Output the (x, y) coordinate of the center of the cell containing the given text.  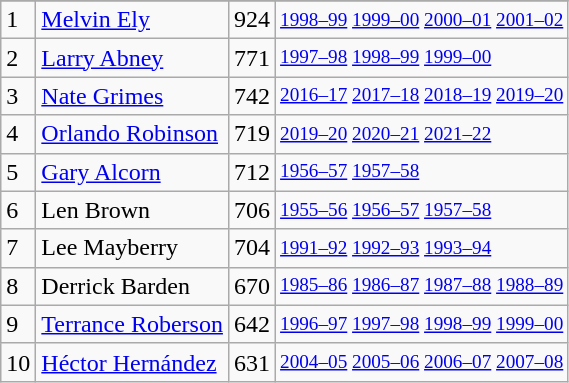
1996–97 1997–98 1998–99 1999–00 (422, 324)
642 (252, 324)
Orlando Robinson (132, 134)
10 (18, 362)
670 (252, 286)
5 (18, 172)
Nate Grimes (132, 96)
Lee Mayberry (132, 248)
742 (252, 96)
719 (252, 134)
1985–86 1986–87 1987–88 1988–89 (422, 286)
1998–99 1999–00 2000–01 2001–02 (422, 20)
Terrance Roberson (132, 324)
6 (18, 210)
1955–56 1956–57 1957–58 (422, 210)
712 (252, 172)
Larry Abney (132, 58)
3 (18, 96)
2004–05 2005–06 2006–07 2007–08 (422, 362)
Len Brown (132, 210)
771 (252, 58)
1997–98 1998–99 1999–00 (422, 58)
2019–20 2020–21 2021–22 (422, 134)
Melvin Ely (132, 20)
8 (18, 286)
Gary Alcorn (132, 172)
9 (18, 324)
2 (18, 58)
2016–17 2017–18 2018–19 2019–20 (422, 96)
924 (252, 20)
1991–92 1992–93 1993–94 (422, 248)
706 (252, 210)
704 (252, 248)
4 (18, 134)
Derrick Barden (132, 286)
Héctor Hernández (132, 362)
1 (18, 20)
1956–57 1957–58 (422, 172)
631 (252, 362)
7 (18, 248)
